From the cell containing the given text, extract its center point as (X, Y) coordinate. 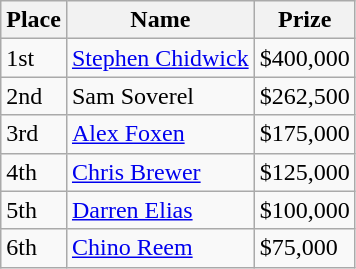
5th (34, 210)
Chino Reem (160, 248)
Prize (304, 20)
6th (34, 248)
Chris Brewer (160, 172)
2nd (34, 96)
Sam Soverel (160, 96)
$400,000 (304, 58)
$75,000 (304, 248)
$125,000 (304, 172)
3rd (34, 134)
Place (34, 20)
Stephen Chidwick (160, 58)
$262,500 (304, 96)
Darren Elias (160, 210)
1st (34, 58)
4th (34, 172)
Alex Foxen (160, 134)
Name (160, 20)
$175,000 (304, 134)
$100,000 (304, 210)
